Search for the cell housing the specified text and yield its (x, y) center coordinate. 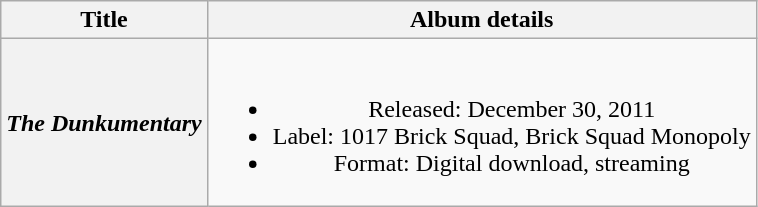
Title (104, 20)
Album details (482, 20)
Released: December 30, 2011Label: 1017 Brick Squad, Brick Squad MonopolyFormat: Digital download, streaming (482, 122)
The Dunkumentary (104, 122)
